Scan for the cell matching the given text and deliver its [X, Y] coordinate at center. 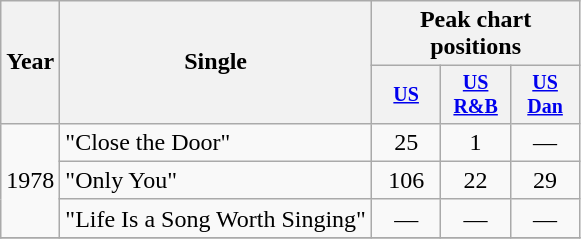
25 [406, 142]
"Only You" [216, 180]
1978 [30, 180]
USR&B [476, 94]
US [406, 94]
22 [476, 180]
USDan [544, 94]
Peak chart positions [475, 34]
106 [406, 180]
"Close the Door" [216, 142]
Year [30, 62]
1 [476, 142]
29 [544, 180]
"Life Is a Song Worth Singing" [216, 218]
Single [216, 62]
